Capture the cell that displays the provided text and extract its [x, y] central coordinate. 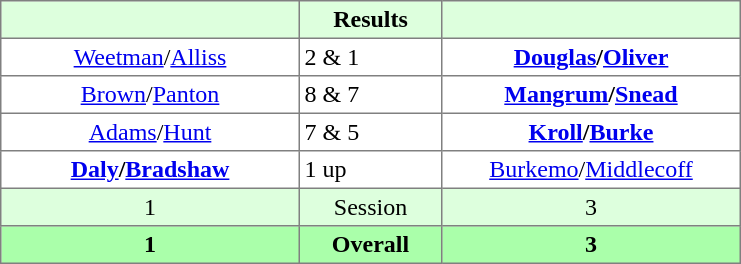
7 & 5 [370, 132]
Session [370, 207]
Weetman/Alliss [150, 57]
Douglas/Oliver [591, 57]
Burkemo/Middlecoff [591, 170]
8 & 7 [370, 95]
Mangrum/Snead [591, 95]
Results [370, 20]
Brown/Panton [150, 95]
Kroll/Burke [591, 132]
2 & 1 [370, 57]
Daly/Bradshaw [150, 170]
1 up [370, 170]
Overall [370, 245]
Adams/Hunt [150, 132]
